For the text-containing cell, return its midpoint in (x, y) coordinate format. 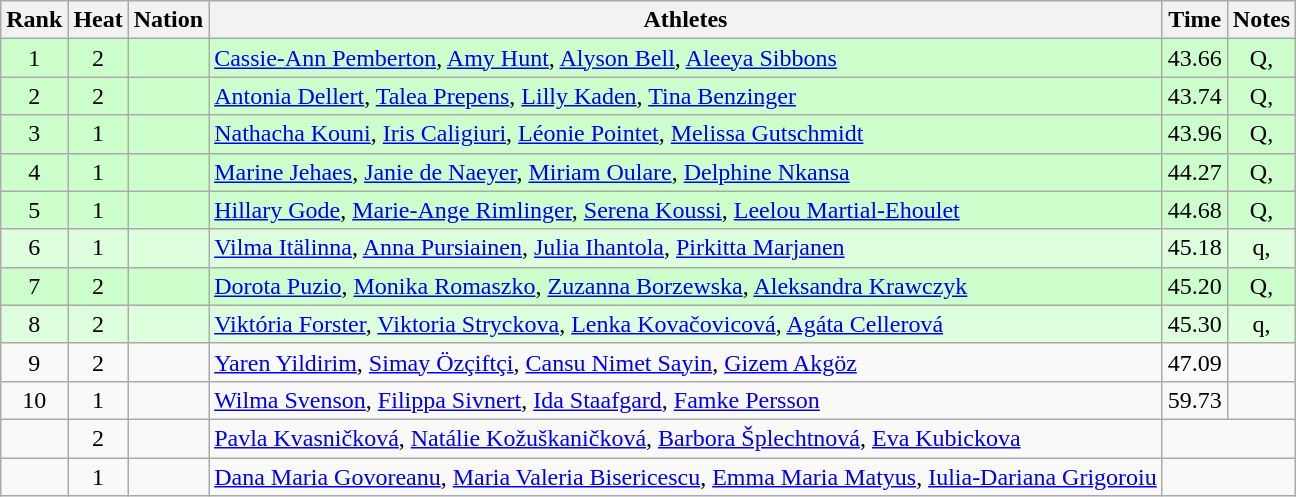
10 (34, 400)
Heat (98, 20)
Time (1194, 20)
43.66 (1194, 58)
44.68 (1194, 210)
9 (34, 362)
45.30 (1194, 324)
Wilma Svenson, Filippa Sivnert, Ida Staafgard, Famke Persson (686, 400)
43.74 (1194, 96)
Vilma Itälinna, Anna Pursiainen, Julia Ihantola, Pirkitta Marjanen (686, 248)
Hillary Gode, Marie-Ange Rimlinger, Serena Koussi, Leelou Martial-Ehoulet (686, 210)
4 (34, 172)
8 (34, 324)
45.20 (1194, 286)
43.96 (1194, 134)
47.09 (1194, 362)
Yaren Yildirim, Simay Özçiftçi, Cansu Nimet Sayin, Gizem Akgöz (686, 362)
Notes (1261, 20)
Nathacha Kouni, Iris Caligiuri, Léonie Pointet, Melissa Gutschmidt (686, 134)
Pavla Kvasničková, Natálie Kožuškaničková, Barbora Šplechtnová, Eva Kubickova (686, 438)
3 (34, 134)
45.18 (1194, 248)
Dana Maria Govoreanu, Maria Valeria Bisericescu, Emma Maria Matyus, Iulia-Dariana Grigoroiu (686, 477)
Antonia Dellert, Talea Prepens, Lilly Kaden, Tina Benzinger (686, 96)
Athletes (686, 20)
Viktória Forster, Viktoria Stryckova, Lenka Kovačovicová, Agáta Cellerová (686, 324)
Rank (34, 20)
Dorota Puzio, Monika Romaszko, Zuzanna Borzewska, Aleksandra Krawczyk (686, 286)
59.73 (1194, 400)
Cassie-Ann Pemberton, Amy Hunt, Alyson Bell, Aleeya Sibbons (686, 58)
Nation (168, 20)
7 (34, 286)
6 (34, 248)
Marine Jehaes, Janie de Naeyer, Miriam Oulare, Delphine Nkansa (686, 172)
44.27 (1194, 172)
5 (34, 210)
